Output the [X, Y] coordinate of the center of the cell containing the given text.  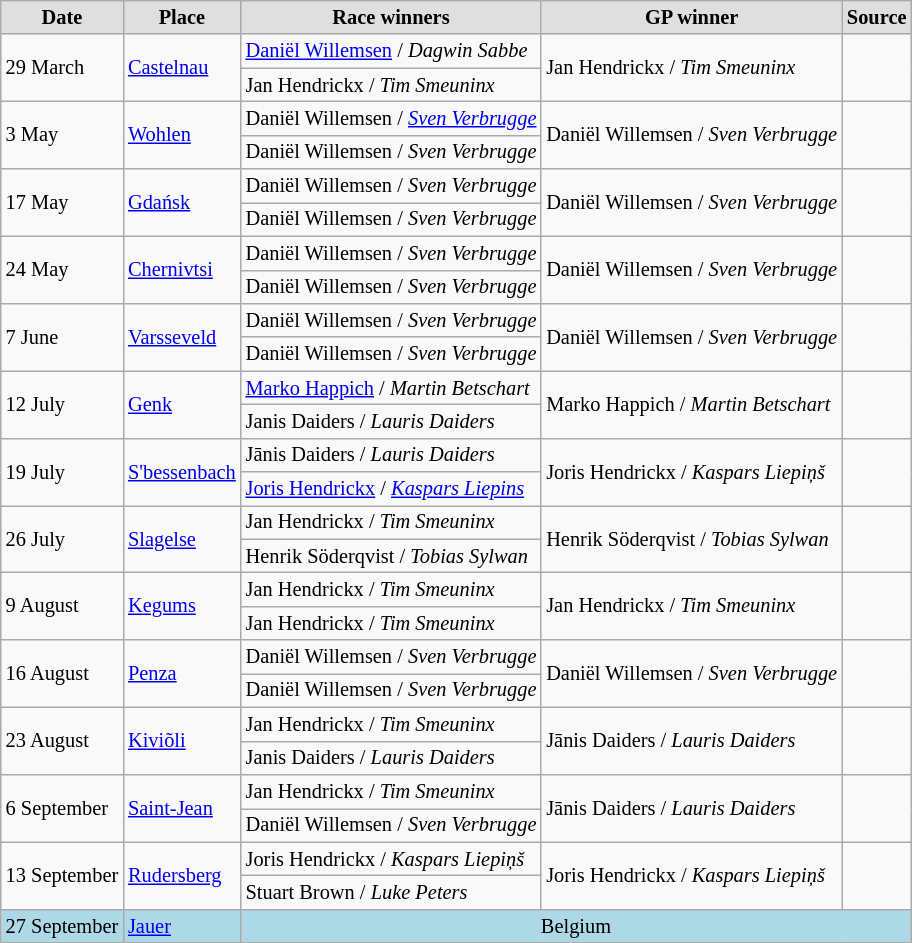
Slagelse [182, 538]
Jauer [182, 926]
Penza [182, 674]
27 September [62, 926]
Kegums [182, 606]
Wohlen [182, 134]
Saint-Jean [182, 808]
Daniël Willemsen / Dagwin Sabbe [392, 51]
Rudersberg [182, 876]
Chernivtsi [182, 270]
9 August [62, 606]
29 March [62, 68]
23 August [62, 740]
Place [182, 17]
Varsseveld [182, 336]
12 July [62, 404]
Source [876, 17]
Genk [182, 404]
Castelnau [182, 68]
16 August [62, 674]
Date [62, 17]
Kiviõli [182, 740]
GP winner [692, 17]
7 June [62, 336]
Stuart Brown / Luke Peters [392, 892]
17 May [62, 202]
13 September [62, 876]
19 July [62, 472]
26 July [62, 538]
Joris Hendrickx / Kaspars Liepins [392, 489]
Belgium [576, 926]
24 May [62, 270]
3 May [62, 134]
6 September [62, 808]
Race winners [392, 17]
Gdańsk [182, 202]
S'bessenbach [182, 472]
